Scan for the cell matching the given text and deliver its [x, y] coordinate at center. 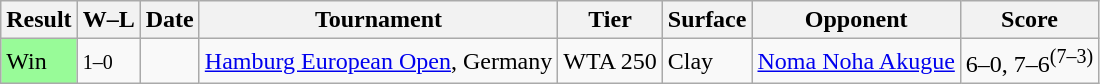
WTA 250 [610, 62]
Tier [610, 20]
Win [39, 62]
Clay [707, 62]
Tournament [378, 20]
Date [170, 20]
Noma Noha Akugue [856, 62]
Hamburg European Open, Germany [378, 62]
Opponent [856, 20]
1–0 [108, 62]
Result [39, 20]
Score [1029, 20]
W–L [108, 20]
Surface [707, 20]
6–0, 7–6(7–3) [1029, 62]
